Output the [x, y] coordinate of the center of the cell containing the given text.  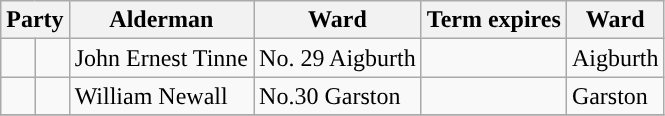
Party [35, 20]
Aigburth [615, 58]
William Newall [161, 96]
John Ernest Tinne [161, 58]
No.30 Garston [338, 96]
Alderman [161, 20]
Term expires [494, 20]
Garston [615, 96]
No. 29 Aigburth [338, 58]
